Return (x, y) of the center of cell containing provided text 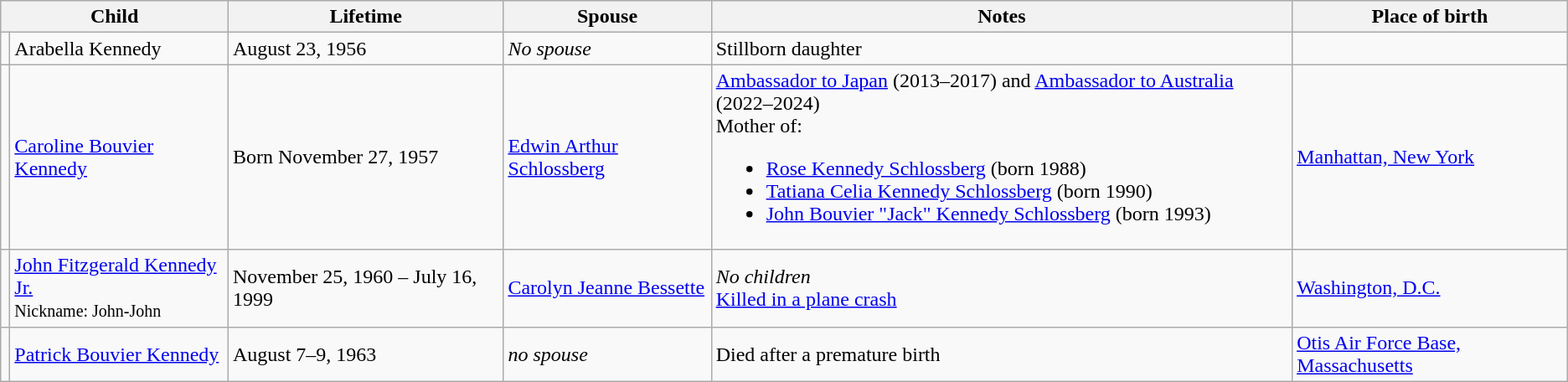
Washington, D.C. (1431, 288)
Stillborn daughter (1002, 49)
Died after a premature birth (1002, 354)
Child (115, 17)
Arabella Kennedy (119, 49)
no spouse (607, 354)
No spouse (607, 49)
Caroline Bouvier Kennedy (119, 157)
Edwin Arthur Schlossberg (607, 157)
Manhattan, New York (1431, 157)
August 23, 1956 (365, 49)
John Fitzgerald Kennedy Jr.Nickname: John-John (119, 288)
Carolyn Jeanne Bessette (607, 288)
Otis Air Force Base, Massachusetts (1431, 354)
Spouse (607, 17)
Lifetime (365, 17)
Born November 27, 1957 (365, 157)
November 25, 1960 – July 16, 1999 (365, 288)
Patrick Bouvier Kennedy (119, 354)
Notes (1002, 17)
Place of birth (1431, 17)
August 7–9, 1963 (365, 354)
No childrenKilled in a plane crash (1002, 288)
